Scan for the cell matching the given text and deliver its (x, y) coordinate at center. 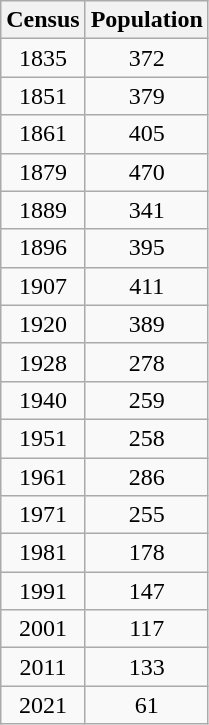
1961 (43, 477)
1920 (43, 324)
411 (146, 286)
1991 (43, 591)
1851 (43, 96)
372 (146, 58)
Population (146, 20)
1951 (43, 438)
379 (146, 96)
278 (146, 362)
470 (146, 172)
1971 (43, 515)
Census (43, 20)
61 (146, 705)
286 (146, 477)
1861 (43, 134)
341 (146, 210)
1907 (43, 286)
405 (146, 134)
1889 (43, 210)
1928 (43, 362)
255 (146, 515)
389 (146, 324)
178 (146, 553)
395 (146, 248)
258 (146, 438)
2011 (43, 667)
147 (146, 591)
2021 (43, 705)
1940 (43, 400)
1835 (43, 58)
117 (146, 629)
1879 (43, 172)
1896 (43, 248)
133 (146, 667)
259 (146, 400)
1981 (43, 553)
2001 (43, 629)
